Find where the given text appears and provide that cell's center as [x, y] coordinate. 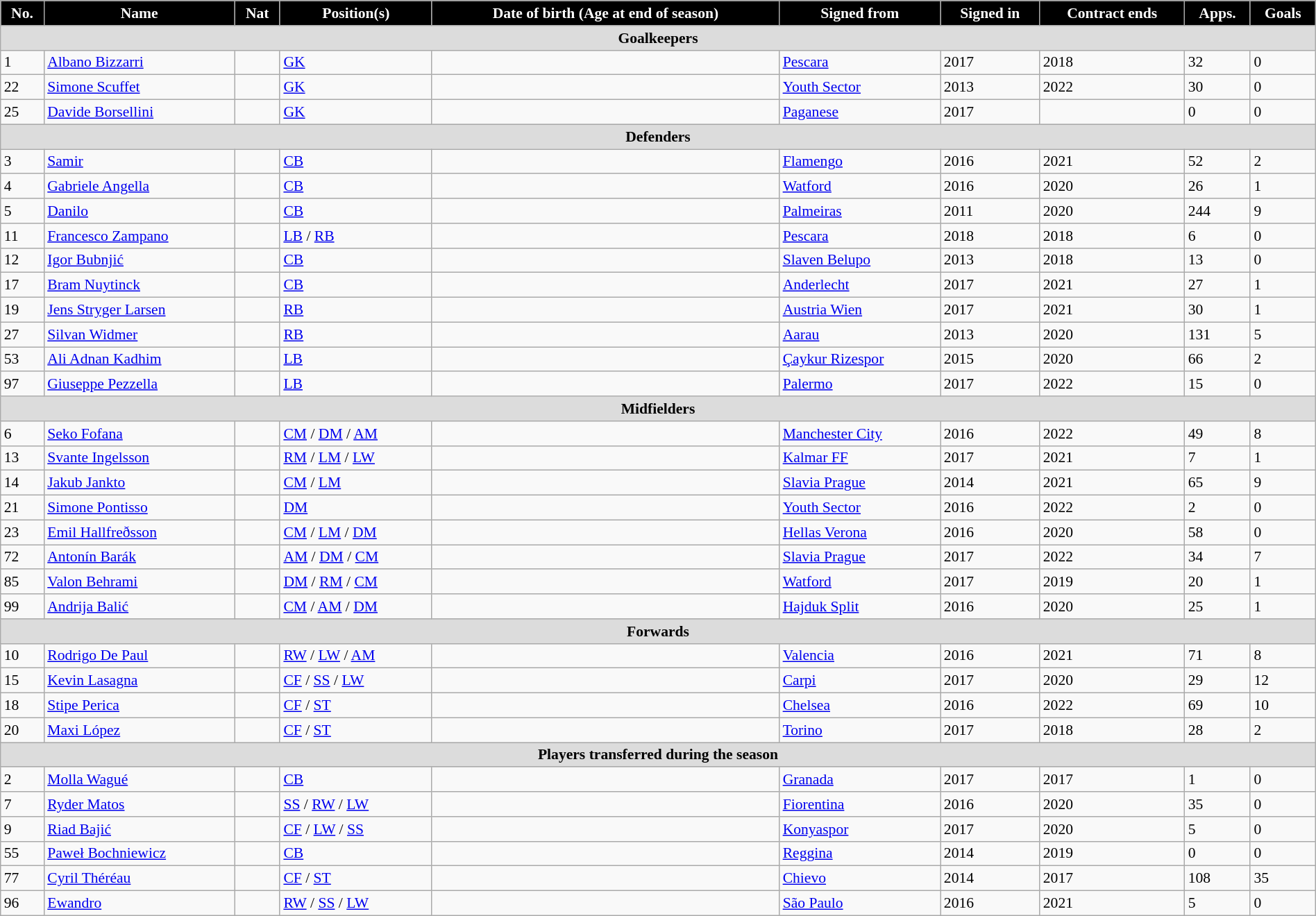
Seko Fofana [139, 434]
Chelsea [860, 706]
28 [1217, 730]
2011 [990, 211]
Jens Stryger Larsen [139, 310]
Stipe Perica [139, 706]
55 [22, 854]
29 [1217, 681]
Andrija Balić [139, 607]
131 [1217, 334]
Paganese [860, 112]
Ewandro [139, 904]
72 [22, 557]
4 [22, 187]
Forwards [658, 631]
LB / RB [355, 236]
Palmeiras [860, 211]
Austria Wien [860, 310]
CF / SS / LW [355, 681]
34 [1217, 557]
Ali Adnan Kadhim [139, 359]
CM / LM [355, 483]
RW / LW / AM [355, 656]
Hellas Verona [860, 532]
Carpi [860, 681]
53 [22, 359]
São Paulo [860, 904]
Molla Wagué [139, 780]
Maxi López [139, 730]
Manchester City [860, 434]
71 [1217, 656]
Contract ends [1112, 13]
Midfielders [658, 409]
Albano Bizzarri [139, 62]
Slaven Belupo [860, 260]
85 [22, 582]
Rodrigo De Paul [139, 656]
21 [22, 508]
32 [1217, 62]
Fiorentina [860, 804]
26 [1217, 187]
18 [22, 706]
Jakub Jankto [139, 483]
Simone Scuffet [139, 87]
Giuseppe Pezzella [139, 384]
Svante Ingelsson [139, 458]
97 [22, 384]
Antonín Barák [139, 557]
Kevin Lasagna [139, 681]
19 [22, 310]
Position(s) [355, 13]
SS / RW / LW [355, 804]
Name [139, 13]
108 [1217, 879]
CM / DM / AM [355, 434]
Anderlecht [860, 285]
Reggina [860, 854]
Konyaspor [860, 829]
Riad Bajić [139, 829]
Gabriele Angella [139, 187]
Valencia [860, 656]
RM / LM / LW [355, 458]
Samir [139, 162]
Ryder Matos [139, 804]
Torino [860, 730]
Francesco Zampano [139, 236]
14 [22, 483]
AM / DM / CM [355, 557]
69 [1217, 706]
Davide Borsellini [139, 112]
Valon Behrami [139, 582]
No. [22, 13]
Goals [1283, 13]
Danilo [139, 211]
22 [22, 87]
Aarau [860, 334]
Silvan Widmer [139, 334]
52 [1217, 162]
CM / LM / DM [355, 532]
CM / AM / DM [355, 607]
Players transferred during the season [658, 755]
Signed in [990, 13]
Date of birth (Age at end of season) [605, 13]
96 [22, 904]
DM [355, 508]
65 [1217, 483]
Simone Pontisso [139, 508]
Kalmar FF [860, 458]
Goalkeepers [658, 38]
Granada [860, 780]
66 [1217, 359]
3 [22, 162]
Hajduk Split [860, 607]
Nat [257, 13]
Defenders [658, 137]
Palermo [860, 384]
77 [22, 879]
244 [1217, 211]
DM / RM / CM [355, 582]
23 [22, 532]
99 [22, 607]
Paweł Bochniewicz [139, 854]
Signed from [860, 13]
17 [22, 285]
Igor Bubnjić [139, 260]
Apps. [1217, 13]
2015 [990, 359]
49 [1217, 434]
Flamengo [860, 162]
Chievo [860, 879]
58 [1217, 532]
Emil Hallfreðsson [139, 532]
Bram Nuytinck [139, 285]
Cyril Théréau [139, 879]
11 [22, 236]
CF / LW / SS [355, 829]
Çaykur Rizespor [860, 359]
RW / SS / LW [355, 904]
